Scan for the cell matching the given text and deliver its (x, y) coordinate at center. 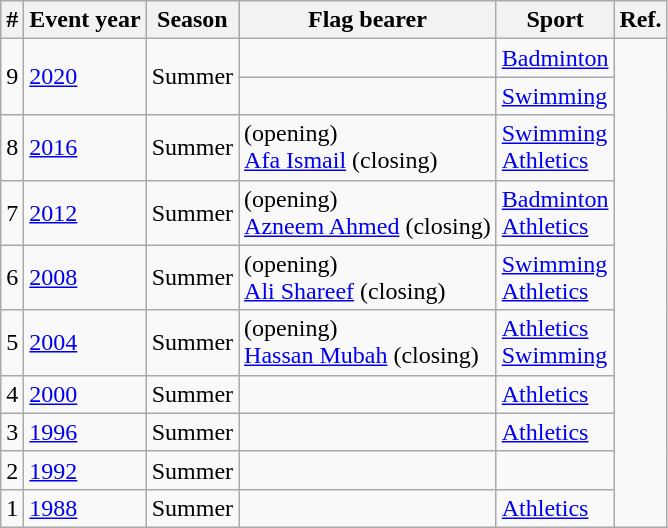
5 (12, 342)
6 (12, 278)
2000 (85, 394)
1988 (85, 508)
Flag bearer (368, 20)
Season (192, 20)
1996 (85, 432)
9 (12, 77)
# (12, 20)
(opening)Azneem Ahmed (closing) (368, 212)
2 (12, 470)
Swimming (555, 96)
4 (12, 394)
2008 (85, 278)
8 (12, 148)
1992 (85, 470)
Ref. (640, 20)
BadmintonAthletics (555, 212)
Badminton (555, 58)
Sport (555, 20)
7 (12, 212)
(opening)Afa Ismail (closing) (368, 148)
2016 (85, 148)
AthleticsSwimming (555, 342)
1 (12, 508)
2020 (85, 77)
3 (12, 432)
(opening)Hassan Mubah (closing) (368, 342)
2004 (85, 342)
Event year (85, 20)
(opening)Ali Shareef (closing) (368, 278)
2012 (85, 212)
